Provide the (X, Y) coordinate of the cell's center where the given text is located.  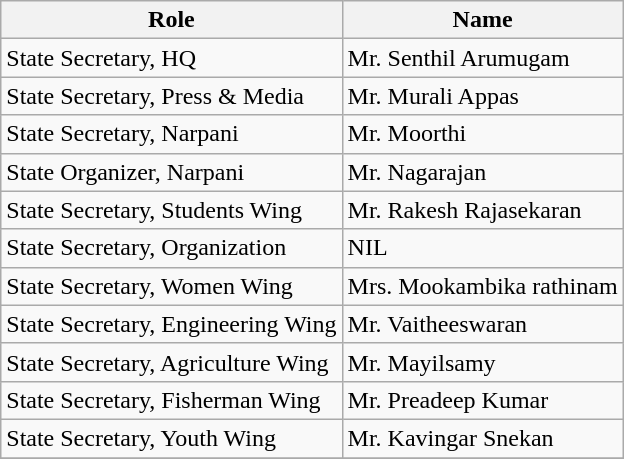
State Secretary, Fisherman Wing (172, 400)
State Secretary, Press & Media (172, 96)
Mr. Kavingar Snekan (482, 438)
Mr. Rakesh Rajasekaran (482, 210)
Mr. Preadeep Kumar (482, 400)
State Secretary, Engineering Wing (172, 324)
State Organizer, Narpani (172, 172)
Mr. Vaitheeswaran (482, 324)
State Secretary, Youth Wing (172, 438)
State Secretary, Organization (172, 248)
State Secretary, Agriculture Wing (172, 362)
State Secretary, Narpani (172, 134)
Role (172, 20)
NIL (482, 248)
Name (482, 20)
State Secretary, Students Wing (172, 210)
Mr. Moorthi (482, 134)
State Secretary, Women Wing (172, 286)
Mrs. Mookambika rathinam (482, 286)
Mr. Senthil Arumugam (482, 58)
Mr. Nagarajan (482, 172)
Mr. Mayilsamy (482, 362)
State Secretary, HQ (172, 58)
Mr. Murali Appas (482, 96)
